Determine the [X, Y] coordinate at the center of the cell enclosing the given text.  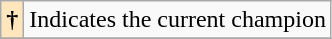
Indicates the current champion [178, 20]
† [12, 20]
